Identify which cell holds the provided text, then report its (x, y) central coordinate. 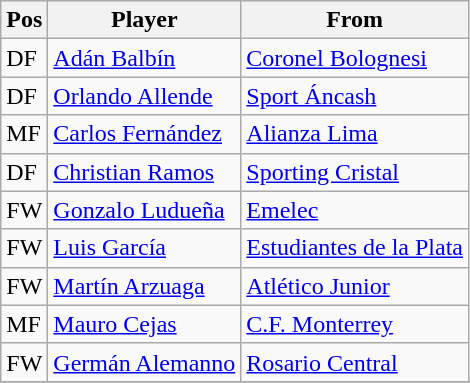
Sporting Cristal (355, 172)
Emelec (355, 210)
Pos (24, 20)
From (355, 20)
Martín Arzuaga (144, 286)
Player (144, 20)
Alianza Lima (355, 134)
Mauro Cejas (144, 324)
Carlos Fernández (144, 134)
Rosario Central (355, 362)
C.F. Monterrey (355, 324)
Luis García (144, 248)
Sport Áncash (355, 96)
Atlético Junior (355, 286)
Adán Balbín (144, 58)
Germán Alemanno (144, 362)
Gonzalo Ludueña (144, 210)
Orlando Allende (144, 96)
Christian Ramos (144, 172)
Estudiantes de la Plata (355, 248)
Coronel Bolognesi (355, 58)
